Locate the cell with the specified text and output its (X, Y) center coordinate. 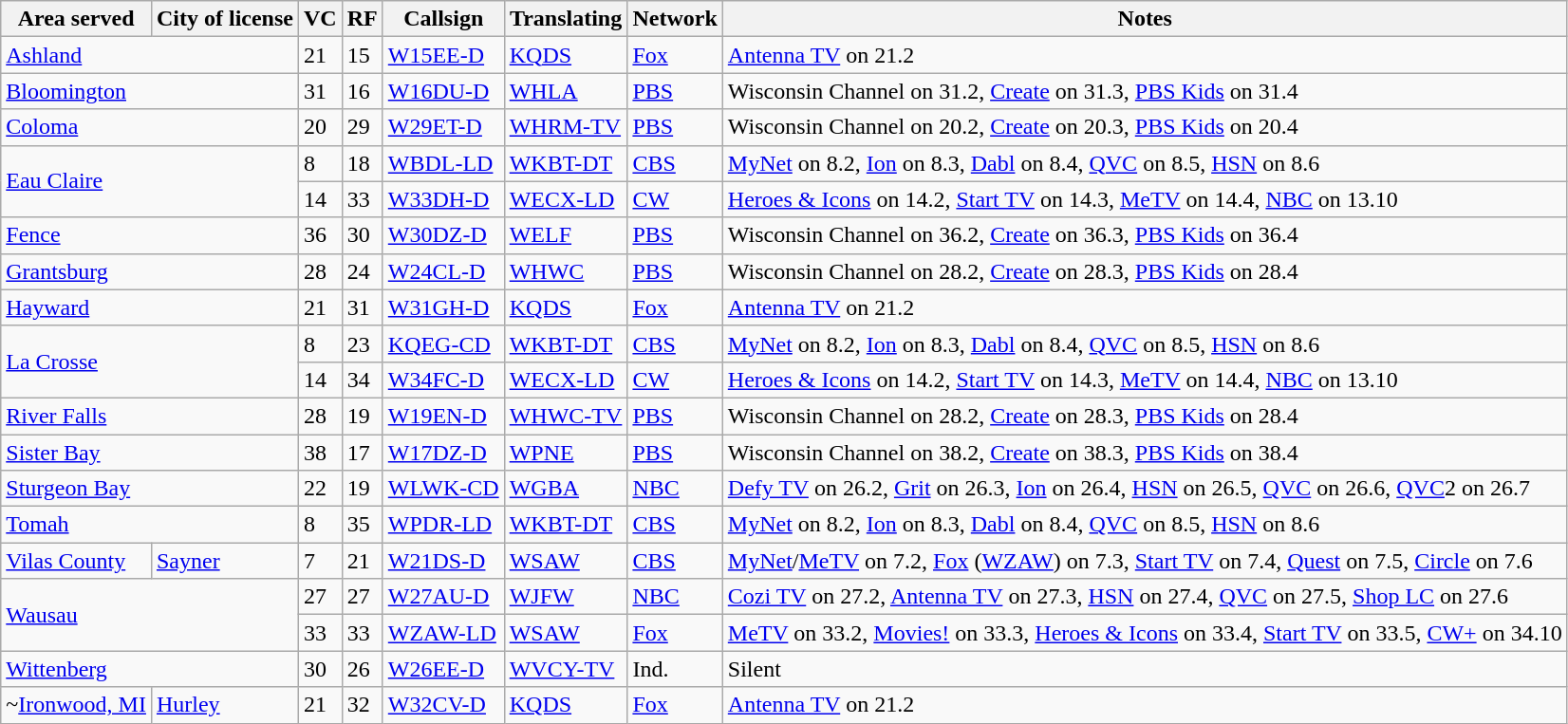
WVCY-TV (566, 669)
Ashland (150, 55)
35 (363, 525)
Translating (566, 19)
38 (320, 453)
W16DU-D (443, 91)
Cozi TV on 27.2, Antenna TV on 27.3, HSN on 27.4, QVC on 27.5, Shop LC on 27.6 (1145, 597)
WZAW-LD (443, 633)
W21DS-D (443, 561)
Defy TV on 26.2, Grit on 26.3, Ion on 26.4, HSN on 26.5, QVC on 26.6, QVC2 on 26.7 (1145, 489)
W27AU-D (443, 597)
36 (320, 235)
Hurley (224, 705)
Hayward (150, 307)
Callsign (443, 19)
Wittenberg (150, 669)
22 (320, 489)
20 (320, 127)
Network (675, 19)
WELF (566, 235)
23 (363, 343)
24 (363, 271)
~Ironwood, MI (76, 705)
City of license (224, 19)
29 (363, 127)
Sayner (224, 561)
Wisconsin Channel on 38.2, Create on 38.3, PBS Kids on 38.4 (1145, 453)
Notes (1145, 19)
WHRM-TV (566, 127)
W29ET-D (443, 127)
KQEG-CD (443, 343)
Grantsburg (150, 271)
Bloomington (150, 91)
W26EE-D (443, 669)
RF (363, 19)
7 (320, 561)
Vilas County (76, 561)
WPNE (566, 453)
34 (363, 380)
MyNet/MeTV on 7.2, Fox (WZAW) on 7.3, Start TV on 7.4, Quest on 7.5, Circle on 7.6 (1145, 561)
W24CL-D (443, 271)
MeTV on 33.2, Movies! on 33.3, Heroes & Icons on 33.4, Start TV on 33.5, CW+ on 34.10 (1145, 633)
W34FC-D (443, 380)
Eau Claire (150, 181)
W31GH-D (443, 307)
WLWK-CD (443, 489)
WPDR-LD (443, 525)
VC (320, 19)
WHLA (566, 91)
Area served (76, 19)
W17DZ-D (443, 453)
WJFW (566, 597)
River Falls (150, 416)
W32CV-D (443, 705)
WGBA (566, 489)
16 (363, 91)
Wisconsin Channel on 31.2, Create on 31.3, PBS Kids on 31.4 (1145, 91)
Silent (1145, 669)
WHWC-TV (566, 416)
17 (363, 453)
32 (363, 705)
W33DH-D (443, 199)
WBDL-LD (443, 163)
W15EE-D (443, 55)
Wausau (150, 615)
Ind. (675, 669)
Wisconsin Channel on 36.2, Create on 36.3, PBS Kids on 36.4 (1145, 235)
Fence (150, 235)
Tomah (150, 525)
Sister Bay (150, 453)
WHWC (566, 271)
18 (363, 163)
Wisconsin Channel on 20.2, Create on 20.3, PBS Kids on 20.4 (1145, 127)
La Crosse (150, 362)
W30DZ-D (443, 235)
26 (363, 669)
W19EN-D (443, 416)
Coloma (150, 127)
Sturgeon Bay (150, 489)
15 (363, 55)
